Provide the [x, y] coordinate of the cell's center where the given text is located.  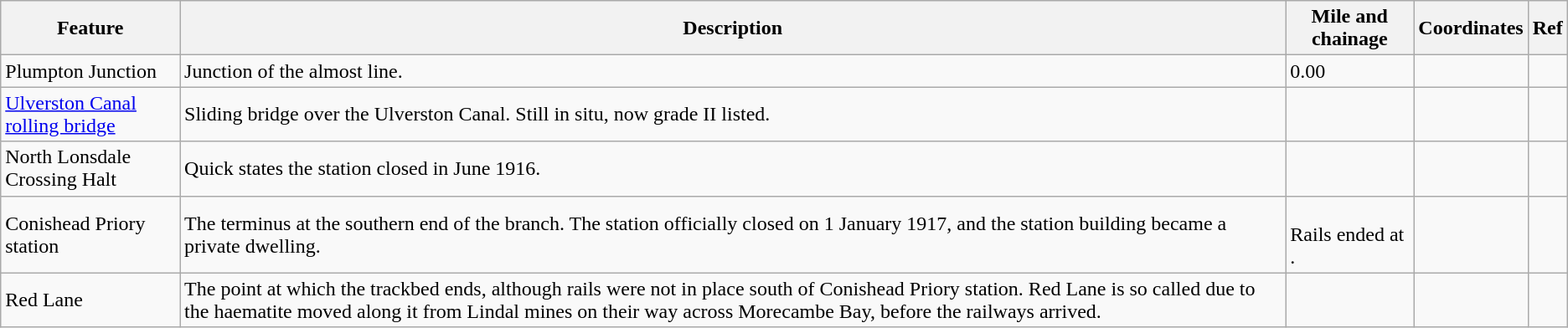
The terminus at the southern end of the branch. The station officially closed on 1 January 1917, and the station building became a private dwelling. [733, 234]
Ref [1548, 28]
0.00 [1350, 71]
Junction of the almost line. [733, 71]
Rails ended at . [1350, 234]
Coordinates [1471, 28]
Description [733, 28]
Conishead Priory station [90, 234]
Sliding bridge over the Ulverston Canal. Still in situ, now grade II listed. [733, 114]
North Lonsdale Crossing Halt [90, 169]
Feature [90, 28]
Mile and chainage [1350, 28]
Red Lane [90, 300]
Plumpton Junction [90, 71]
Ulverston Canal rolling bridge [90, 114]
Quick states the station closed in June 1916. [733, 169]
